Return the (x, y) coordinate for the center point of the cell that contains the specified text.  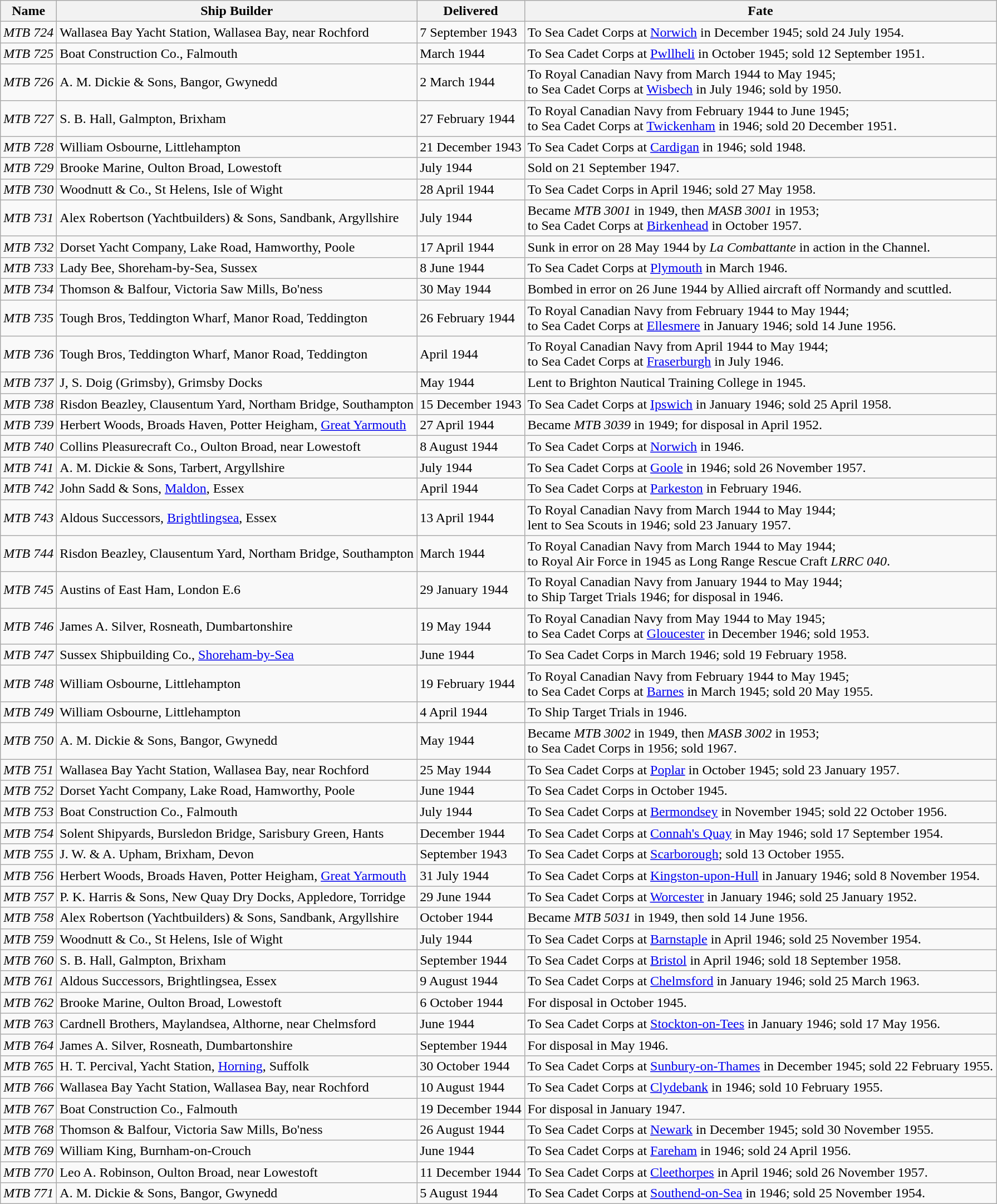
MTB 746 (29, 626)
30 October 1944 (471, 1066)
To Sea Cadet Corps at Ipswich in January 1946; sold 25 April 1958. (760, 404)
MTB 749 (29, 712)
8 August 1944 (471, 446)
John Sadd & Sons, Maldon, Essex (237, 489)
MTB 727 (29, 118)
To Sea Cadet Corps in March 1946; sold 19 February 1958. (760, 655)
Delivered (471, 11)
13 April 1944 (471, 518)
Austins of East Ham, London E.6 (237, 590)
5 August 1944 (471, 1193)
MTB 743 (29, 518)
Sussex Shipbuilding Co., Shoreham-by-Sea (237, 655)
11 December 1944 (471, 1172)
Name (29, 11)
19 February 1944 (471, 684)
To Royal Canadian Navy from January 1944 to May 1944; to Ship Target Trials 1946; for disposal in 1946. (760, 590)
MTB 734 (29, 289)
MTB 753 (29, 812)
26 August 1944 (471, 1130)
To Sea Cadet Corps at Connah's Quay in May 1946; sold 17 September 1954. (760, 833)
27 February 1944 (471, 118)
MTB 767 (29, 1108)
A. M. Dickie & Sons, Tarbert, Argyllshire (237, 468)
29 January 1944 (471, 590)
To Royal Canadian Navy from March 1944 to May 1944; lent to Sea Scouts in 1946; sold 23 January 1957. (760, 518)
Cardnell Brothers, Maylandsea, Althorne, near Chelmsford (237, 1024)
H. T. Percival, Yacht Station, Horning, Suffolk (237, 1066)
To Sea Cadet Corps at Scarborough; sold 13 October 1955. (760, 854)
6 October 1944 (471, 1002)
For disposal in May 1946. (760, 1045)
To Royal Canadian Navy from February 1944 to June 1945; to Sea Cadet Corps at Twickenham in 1946; sold 20 December 1951. (760, 118)
To Sea Cadet Corps at Pwllheli in October 1945; sold 12 September 1951. (760, 53)
2 March 1944 (471, 82)
MTB 724 (29, 32)
MTB 760 (29, 960)
To Sea Cadet Corps at Cardigan in 1946; sold 1948. (760, 147)
MTB 763 (29, 1024)
29 June 1944 (471, 897)
J, S. Doig (Grimsby), Grimsby Docks (237, 383)
To Sea Cadet Corps at Norwich in December 1945; sold 24 July 1954. (760, 32)
MTB 754 (29, 833)
To Sea Cadet Corps in April 1946; sold 27 May 1958. (760, 189)
MTB 761 (29, 981)
10 August 1944 (471, 1087)
To Sea Cadet Corps at Newark in December 1945; sold 30 November 1955. (760, 1130)
MTB 757 (29, 897)
8 June 1944 (471, 268)
To Sea Cadet Corps at Stockton-on-Tees in January 1946; sold 17 May 1956. (760, 1024)
To Royal Canadian Navy from March 1944 to May 1944; to Royal Air Force in 1945 as Long Range Rescue Craft LRRC 040. (760, 553)
9 August 1944 (471, 981)
Became MTB 3002 in 1949, then MASB 3002 in 1953; to Sea Cadet Corps in 1956; sold 1967. (760, 740)
MTB 725 (29, 53)
To Sea Cadet Corps at Parkeston in February 1946. (760, 489)
MTB 732 (29, 247)
19 December 1944 (471, 1108)
MTB 747 (29, 655)
To Sea Cadet Corps at Southend-on-Sea in 1946; sold 25 November 1954. (760, 1193)
To Royal Canadian Navy from February 1944 to May 1944; to Sea Cadet Corps at Ellesmere in January 1946; sold 14 June 1956. (760, 317)
To Sea Cadet Corps at Goole in 1946; sold 26 November 1957. (760, 468)
MTB 750 (29, 740)
MTB 748 (29, 684)
26 February 1944 (471, 317)
31 July 1944 (471, 876)
To Sea Cadet Corps at Clydebank in 1946; sold 10 February 1955. (760, 1087)
MTB 745 (29, 590)
MTB 735 (29, 317)
MTB 764 (29, 1045)
To Royal Canadian Navy from May 1944 to May 1945;to Sea Cadet Corps at Gloucester in December 1946; sold 1953. (760, 626)
MTB 740 (29, 446)
Sunk in error on 28 May 1944 by La Combattante in action in the Channel. (760, 247)
Bombed in error on 26 June 1944 by Allied aircraft off Normandy and scuttled. (760, 289)
Ship Builder (237, 11)
To Royal Canadian Navy from February 1944 to May 1945;to Sea Cadet Corps at Barnes in March 1945; sold 20 May 1955. (760, 684)
Collins Pleasurecraft Co., Oulton Broad, near Lowestoft (237, 446)
To Sea Cadet Corps at Plymouth in March 1946. (760, 268)
To Sea Cadet Corps at Barnstaple in April 1946; sold 25 November 1954. (760, 939)
To Sea Cadet Corps at Poplar in October 1945; sold 23 January 1957. (760, 770)
MTB 741 (29, 468)
MTB 755 (29, 854)
To Sea Cadet Corps at Cleethorpes in April 1946; sold 26 November 1957. (760, 1172)
MTB 756 (29, 876)
To Sea Cadet Corps at Sunbury-on-Thames in December 1945; sold 22 February 1955. (760, 1066)
MTB 758 (29, 918)
MTB 742 (29, 489)
MTB 752 (29, 791)
MTB 737 (29, 383)
MTB 771 (29, 1193)
MTB 769 (29, 1151)
To Sea Cadet Corps at Bermondsey in November 1945; sold 22 October 1956. (760, 812)
October 1944 (471, 918)
MTB 762 (29, 1002)
To Royal Canadian Navy from March 1944 to May 1945; to Sea Cadet Corps at Wisbech in July 1946; sold by 1950. (760, 82)
To Sea Cadet Corps at Kingston-upon-Hull in January 1946; sold 8 November 1954. (760, 876)
7 September 1943 (471, 32)
MTB 739 (29, 425)
For disposal in January 1947. (760, 1108)
MTB 728 (29, 147)
MTB 733 (29, 268)
MTB 766 (29, 1087)
21 December 1943 (471, 147)
To Sea Cadet Corps at Chelmsford in January 1946; sold 25 March 1963. (760, 981)
J. W. & A. Upham, Brixham, Devon (237, 854)
MTB 726 (29, 82)
25 May 1944 (471, 770)
MTB 770 (29, 1172)
28 April 1944 (471, 189)
MTB 729 (29, 168)
To Ship Target Trials in 1946. (760, 712)
MTB 744 (29, 553)
To Sea Cadet Corps at Bristol in April 1946; sold 18 September 1958. (760, 960)
Lady Bee, Shoreham-by-Sea, Sussex (237, 268)
Leo A. Robinson, Oulton Broad, near Lowestoft (237, 1172)
Sold on 21 September 1947. (760, 168)
17 April 1944 (471, 247)
To Royal Canadian Navy from April 1944 to May 1944; to Sea Cadet Corps at Fraserburgh in July 1946. (760, 354)
Became MTB 3039 in 1949; for disposal in April 1952. (760, 425)
For disposal in October 1945. (760, 1002)
MTB 736 (29, 354)
Fate (760, 11)
19 May 1944 (471, 626)
Became MTB 3001 in 1949, then MASB 3001 in 1953; to Sea Cadet Corps at Birkenhead in October 1957. (760, 218)
To Sea Cadet Corps at Fareham in 1946; sold 24 April 1956. (760, 1151)
MTB 730 (29, 189)
MTB 751 (29, 770)
MTB 765 (29, 1066)
To Sea Cadet Corps in October 1945. (760, 791)
15 December 1943 (471, 404)
To Sea Cadet Corps at Norwich in 1946. (760, 446)
4 April 1944 (471, 712)
William King, Burnham-on-Crouch (237, 1151)
To Sea Cadet Corps at Worcester in January 1946; sold 25 January 1952. (760, 897)
MTB 768 (29, 1130)
P. K. Harris & Sons, New Quay Dry Docks, Appledore, Torridge (237, 897)
27 April 1944 (471, 425)
MTB 759 (29, 939)
MTB 731 (29, 218)
MTB 738 (29, 404)
Became MTB 5031 in 1949, then sold 14 June 1956. (760, 918)
Lent to Brighton Nautical Training College in 1945. (760, 383)
30 May 1944 (471, 289)
December 1944 (471, 833)
September 1943 (471, 854)
Solent Shipyards, Bursledon Bridge, Sarisbury Green, Hants (237, 833)
